From the cell containing the given text, extract its center point as (X, Y) coordinate. 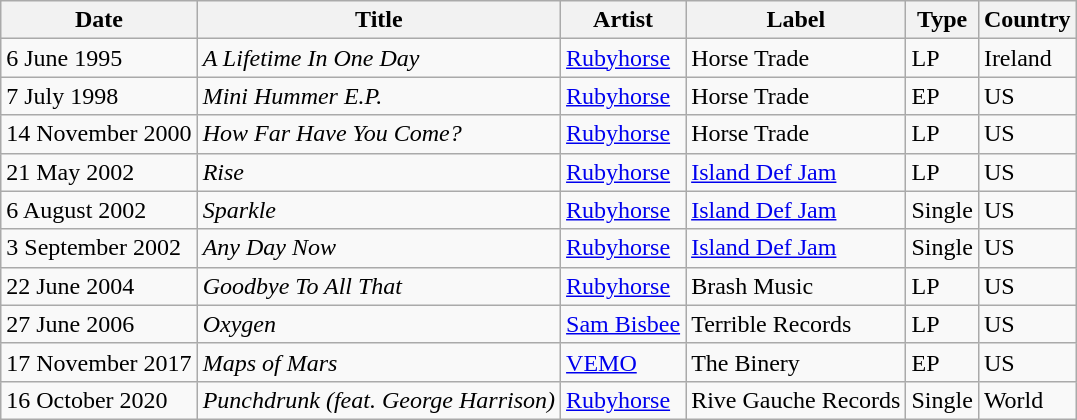
Maps of Mars (378, 362)
Type (942, 20)
14 November 2000 (99, 134)
The Binery (796, 362)
Rive Gauche Records (796, 400)
Brash Music (796, 286)
Punchdrunk (feat. George Harrison) (378, 400)
Sparkle (378, 210)
3 September 2002 (99, 248)
Oxygen (378, 324)
Goodbye To All That (378, 286)
Ireland (1027, 58)
6 June 1995 (99, 58)
Rise (378, 172)
Terrible Records (796, 324)
17 November 2017 (99, 362)
Any Day Now (378, 248)
A Lifetime In One Day (378, 58)
6 August 2002 (99, 210)
21 May 2002 (99, 172)
Country (1027, 20)
16 October 2020 (99, 400)
How Far Have You Come? (378, 134)
Artist (624, 20)
22 June 2004 (99, 286)
7 July 1998 (99, 96)
World (1027, 400)
Date (99, 20)
VEMO (624, 362)
27 June 2006 (99, 324)
Sam Bisbee (624, 324)
Mini Hummer E.P. (378, 96)
Label (796, 20)
Title (378, 20)
